Identify which cell holds the provided text, then report its [x, y] central coordinate. 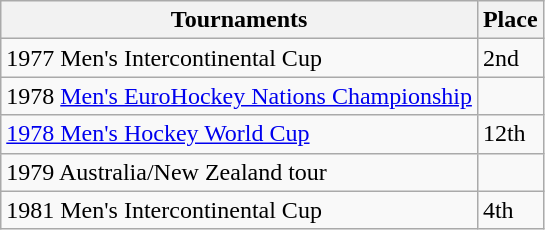
1978 Men's EuroHockey Nations Championship [240, 96]
1978 Men's Hockey World Cup [240, 134]
Tournaments [240, 20]
4th [510, 210]
12th [510, 134]
1977 Men's Intercontinental Cup [240, 58]
2nd [510, 58]
1981 Men's Intercontinental Cup [240, 210]
1979 Australia/New Zealand tour [240, 172]
Place [510, 20]
